Return (X, Y) of the center of cell containing provided text 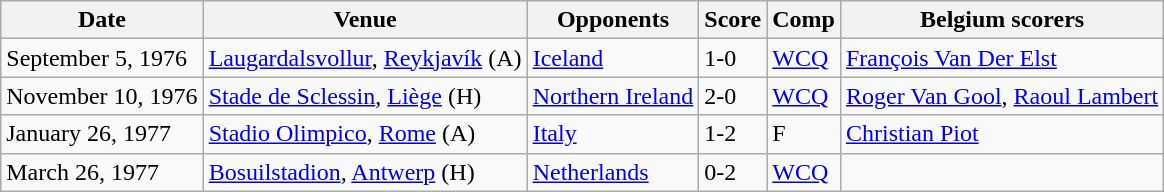
Stadio Olimpico, Rome (A) (365, 134)
Comp (804, 20)
Laugardalsvollur, Reykjavík (A) (365, 58)
Italy (613, 134)
Venue (365, 20)
Christian Piot (1002, 134)
Score (733, 20)
Roger Van Gool, Raoul Lambert (1002, 96)
1-2 (733, 134)
0-2 (733, 172)
January 26, 1977 (102, 134)
1-0 (733, 58)
F (804, 134)
2-0 (733, 96)
November 10, 1976 (102, 96)
September 5, 1976 (102, 58)
March 26, 1977 (102, 172)
Belgium scorers (1002, 20)
Date (102, 20)
François Van Der Elst (1002, 58)
Stade de Sclessin, Liège (H) (365, 96)
Iceland (613, 58)
Netherlands (613, 172)
Northern Ireland (613, 96)
Bosuilstadion, Antwerp (H) (365, 172)
Opponents (613, 20)
